Determine the (X, Y) coordinate at the center of the cell enclosing the given text.  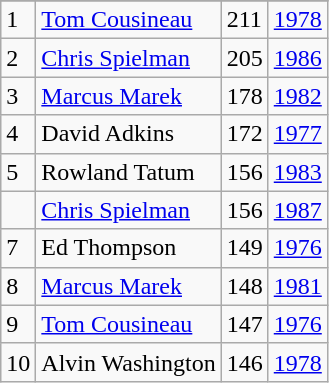
148 (244, 286)
149 (244, 248)
1982 (298, 96)
146 (244, 362)
Ed Thompson (128, 248)
211 (244, 20)
3 (18, 96)
1983 (298, 172)
10 (18, 362)
1986 (298, 58)
David Adkins (128, 134)
1981 (298, 286)
Rowland Tatum (128, 172)
9 (18, 324)
7 (18, 248)
147 (244, 324)
178 (244, 96)
4 (18, 134)
172 (244, 134)
1987 (298, 210)
205 (244, 58)
1977 (298, 134)
8 (18, 286)
1 (18, 20)
2 (18, 58)
5 (18, 172)
Alvin Washington (128, 362)
